Capture the cell that displays the provided text and extract its [x, y] central coordinate. 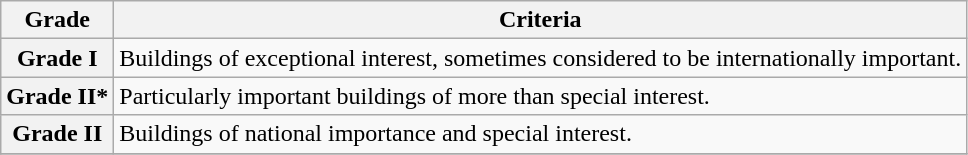
Buildings of national importance and special interest. [540, 134]
Particularly important buildings of more than special interest. [540, 96]
Grade II [58, 134]
Criteria [540, 20]
Grade I [58, 58]
Buildings of exceptional interest, sometimes considered to be internationally important. [540, 58]
Grade II* [58, 96]
Grade [58, 20]
